Output the (x, y) coordinate of the center of the cell containing the given text.  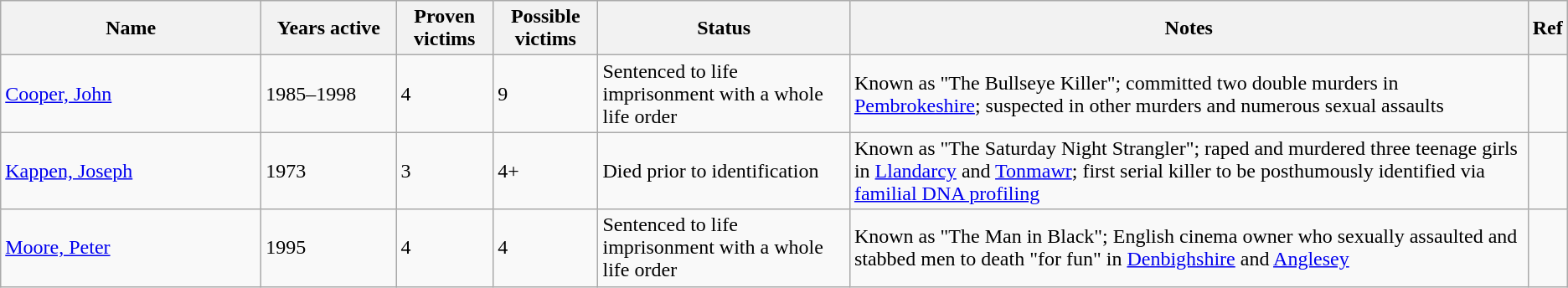
Proven victims (445, 28)
9 (546, 94)
Years active (328, 28)
Cooper, John (131, 94)
4+ (546, 171)
1985–1998 (328, 94)
Ref (1548, 28)
1973 (328, 171)
Name (131, 28)
Status (724, 28)
1995 (328, 248)
Known as "The Man in Black"; English cinema owner who sexually assaulted and stabbed men to death "for fun" in Denbighshire and Anglesey (1189, 248)
Kappen, Joseph (131, 171)
Known as "The Bullseye Killer"; committed two double murders in Pembrokeshire; suspected in other murders and numerous sexual assaults (1189, 94)
Moore, Peter (131, 248)
Possible victims (546, 28)
Died prior to identification (724, 171)
3 (445, 171)
Notes (1189, 28)
